Pinpoint the cell where the given text exists, returning its (x, y) midpoint coordinate. 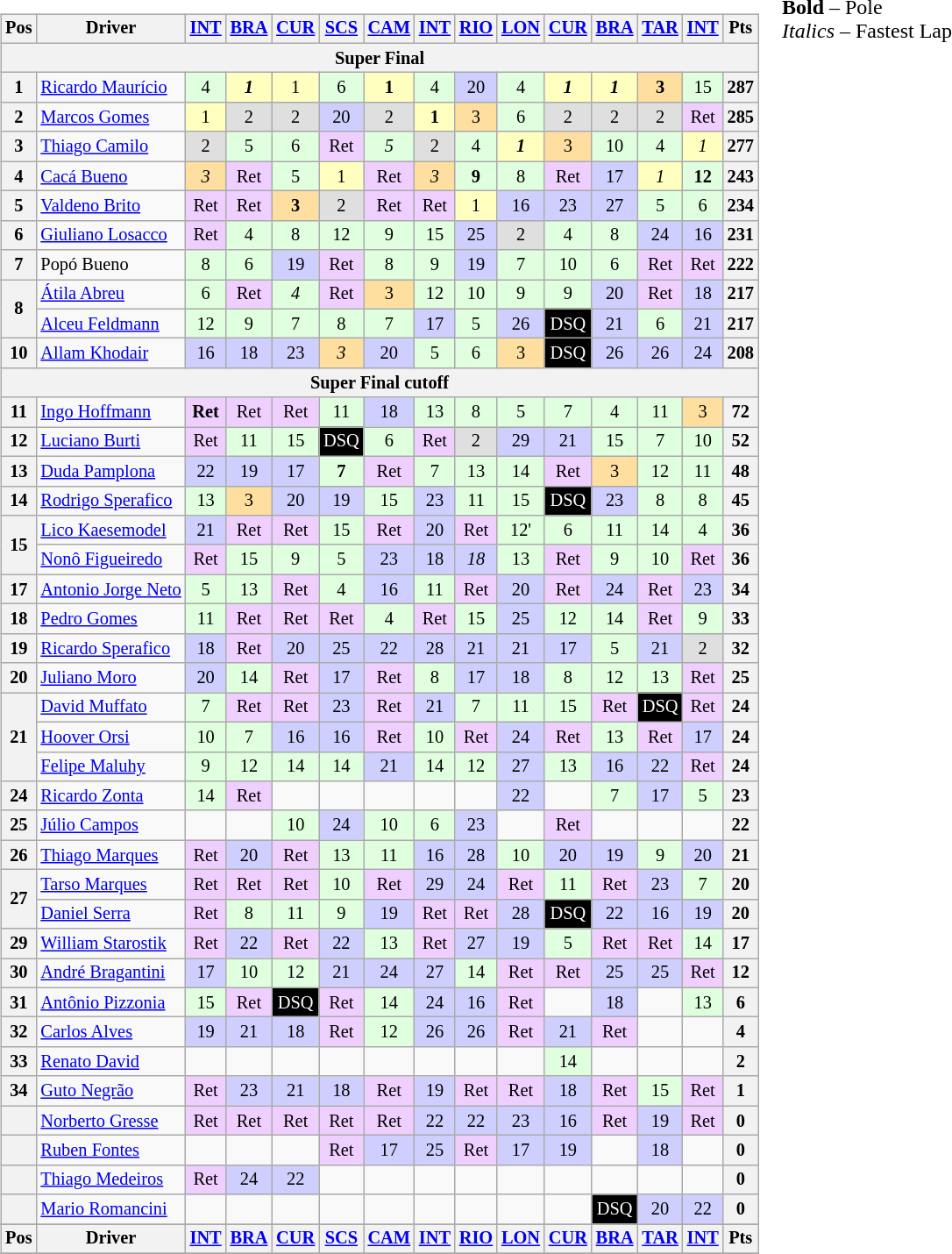
Ruben Fontes (110, 1151)
Thiago Medeiros (110, 1179)
48 (741, 471)
Thiago Marques (110, 855)
Daniel Serra (110, 914)
Renato David (110, 1062)
Ingo Hoffmann (110, 412)
222 (741, 265)
Popó Bueno (110, 265)
12' (521, 531)
231 (741, 235)
208 (741, 353)
Ricardo Sperafico (110, 648)
72 (741, 412)
Duda Pamplona (110, 471)
Alceu Feldmann (110, 324)
Átila Abreu (110, 295)
Super Final (380, 58)
30 (18, 973)
William Starostik (110, 944)
Júlio Campos (110, 825)
Norberto Gresse (110, 1121)
Tarso Marques (110, 885)
52 (741, 442)
Pedro Gomes (110, 619)
Thiago Camilo (110, 146)
277 (741, 146)
Mario Romancini (110, 1209)
243 (741, 176)
Cacá Bueno (110, 176)
31 (18, 1002)
Carlos Alves (110, 1032)
Luciano Burti (110, 442)
Ricardo Zonta (110, 796)
234 (741, 206)
Antônio Pizzonia (110, 1002)
David Muffato (110, 708)
Antonio Jorge Neto (110, 589)
Juliano Moro (110, 678)
285 (741, 118)
Hoover Orsi (110, 737)
Super Final cutoff (380, 383)
Valdeno Brito (110, 206)
André Bragantini (110, 973)
Rodrigo Sperafico (110, 501)
Lico Kaesemodel (110, 531)
Felipe Maluhy (110, 766)
Nonô Figueiredo (110, 559)
287 (741, 88)
45 (741, 501)
Allam Khodair (110, 353)
Ricardo Maurício (110, 88)
Marcos Gomes (110, 118)
Giuliano Losacco (110, 235)
Guto Negrão (110, 1091)
